Output the (X, Y) coordinate of the center of the cell containing the given text.  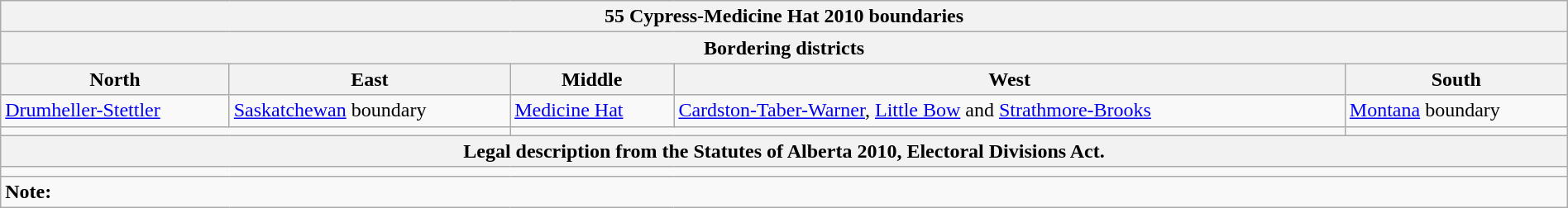
East (369, 79)
Drumheller-Stettler (115, 111)
North (115, 79)
West (1009, 79)
South (1456, 79)
Middle (592, 79)
55 Cypress-Medicine Hat 2010 boundaries (784, 17)
Cardston-Taber-Warner, Little Bow and Strathmore-Brooks (1009, 111)
Saskatchewan boundary (369, 111)
Medicine Hat (592, 111)
Montana boundary (1456, 111)
Bordering districts (784, 48)
Note: (784, 191)
Legal description from the Statutes of Alberta 2010, Electoral Divisions Act. (784, 151)
